Return [X, Y] of the center of cell containing provided text 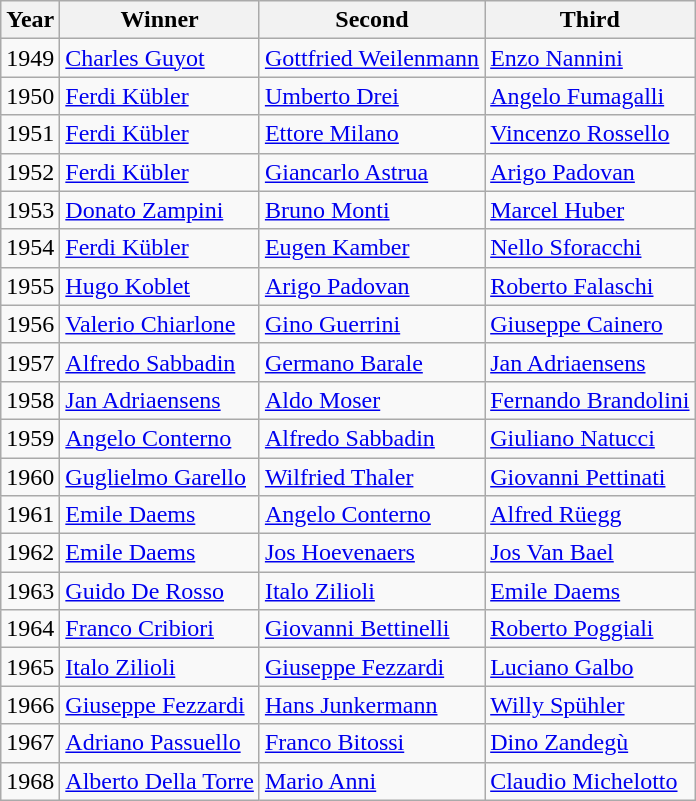
Second [372, 20]
Year [30, 20]
1958 [30, 400]
Franco Bitossi [372, 743]
Nello Sforacchi [590, 248]
Angelo Fumagalli [590, 96]
Marcel Huber [590, 210]
1963 [30, 591]
Third [590, 20]
1965 [30, 667]
Claudio Michelotto [590, 781]
1957 [30, 362]
1949 [30, 58]
1956 [30, 324]
Charles Guyot [160, 58]
1966 [30, 705]
Valerio Chiarlone [160, 324]
Adriano Passuello [160, 743]
Mario Anni [372, 781]
Gino Guerrini [372, 324]
1961 [30, 515]
Jos Hoevenaers [372, 553]
Wilfried Thaler [372, 477]
Giovanni Bettinelli [372, 629]
Bruno Monti [372, 210]
Germano Barale [372, 362]
Roberto Falaschi [590, 286]
Aldo Moser [372, 400]
Enzo Nannini [590, 58]
Donato Zampini [160, 210]
Ettore Milano [372, 134]
Gottfried Weilenmann [372, 58]
Winner [160, 20]
1964 [30, 629]
Hugo Koblet [160, 286]
1959 [30, 438]
Franco Cribiori [160, 629]
1960 [30, 477]
Umberto Drei [372, 96]
Willy Spühler [590, 705]
1955 [30, 286]
1967 [30, 743]
Jos Van Bael [590, 553]
Giancarlo Astrua [372, 172]
1950 [30, 96]
1962 [30, 553]
Alberto Della Torre [160, 781]
Hans Junkermann [372, 705]
Vincenzo Rossello [590, 134]
Giuseppe Cainero [590, 324]
1968 [30, 781]
Dino Zandegù [590, 743]
1953 [30, 210]
1951 [30, 134]
Eugen Kamber [372, 248]
Fernando Brandolini [590, 400]
Giuliano Natucci [590, 438]
Alfred Rüegg [590, 515]
Luciano Galbo [590, 667]
Guglielmo Garello [160, 477]
Roberto Poggiali [590, 629]
Giovanni Pettinati [590, 477]
1954 [30, 248]
1952 [30, 172]
Guido De Rosso [160, 591]
